Identify which cell holds the provided text, then report its (x, y) central coordinate. 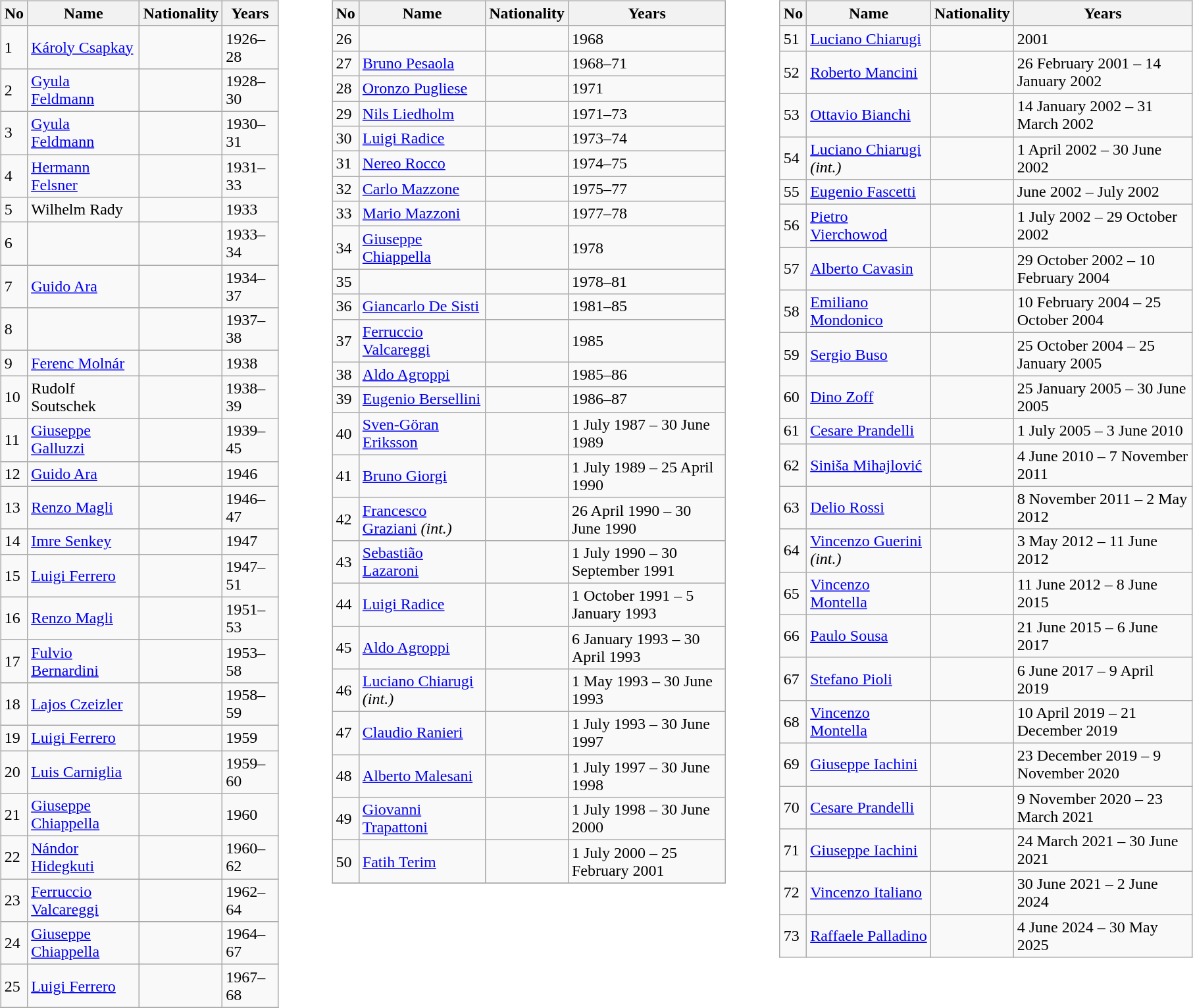
1 July 1989 – 25 April 1990 (646, 476)
31 (345, 164)
36 (345, 307)
20 (14, 771)
1930–31 (250, 133)
1978–81 (646, 282)
Fulvio Bernardini (84, 661)
Bruno Giorgi (422, 476)
Luis Carniglia (84, 771)
1971–73 (646, 114)
1959–60 (250, 771)
1 April 2002 – 30 June 2002 (1103, 158)
1928–30 (250, 89)
Nándor Hidegkuti (84, 858)
48 (345, 776)
63 (793, 508)
15 (14, 575)
1 July 1998 – 30 June 2000 (646, 819)
21 (14, 815)
June 2002 – July 2002 (1103, 192)
73 (793, 936)
1947–51 (250, 575)
71 (793, 850)
Vincenzo Italiano (869, 894)
Bruno Pesaola (422, 63)
Nils Liedholm (422, 114)
65 (793, 593)
1938–39 (250, 397)
1934–37 (250, 287)
43 (345, 562)
Ottavio Bianchi (869, 114)
8 (14, 329)
70 (793, 807)
1 July 2005 – 3 June 2010 (1103, 431)
1 July 2000 – 25 February 2001 (646, 862)
1 (14, 47)
13 (14, 508)
19 (14, 738)
1973–74 (646, 139)
40 (345, 433)
Hermann Felsner (84, 175)
47 (345, 733)
1946–47 (250, 508)
Luciano Chiarugi (869, 38)
39 (345, 399)
37 (345, 341)
5 (14, 210)
1985 (646, 341)
Nereo Rocco (422, 164)
1931–33 (250, 175)
62 (793, 465)
1960–62 (250, 858)
16 (14, 618)
8 November 2011 – 2 May 2012 (1103, 508)
55 (793, 192)
10 (14, 397)
1 July 1997 – 30 June 1998 (646, 776)
56 (793, 226)
3 May 2012 – 11 June 2012 (1103, 550)
1933 (250, 210)
1964–67 (250, 944)
29 October 2002 – 10 February 2004 (1103, 268)
30 (345, 139)
53 (793, 114)
1937–38 (250, 329)
10 February 2004 – 25 October 2004 (1103, 312)
57 (793, 268)
24 (14, 944)
1933–34 (250, 243)
68 (793, 721)
Giovanni Trapattoni (422, 819)
26 April 1990 – 30 June 1990 (646, 518)
Stefano Pioli (869, 679)
Carlo Mazzone (422, 189)
4 June 2010 – 7 November 2011 (1103, 465)
1 July 1993 – 30 June 1997 (646, 733)
29 (345, 114)
Károly Csapkay (84, 47)
67 (793, 679)
1968 (646, 38)
1959 (250, 738)
1977–78 (646, 214)
34 (345, 247)
Sebastião Lazaroni (422, 562)
66 (793, 636)
49 (345, 819)
25 October 2004 – 25 January 2005 (1103, 354)
45 (345, 647)
Pietro Vierchowod (869, 226)
Sergio Buso (869, 354)
42 (345, 518)
1 July 2002 – 29 October 2002 (1103, 226)
1978 (646, 247)
1986–87 (646, 399)
Wilhelm Rady (84, 210)
Delio Rossi (869, 508)
4 (14, 175)
58 (793, 312)
Francesco Graziani (int.) (422, 518)
2 (14, 89)
1 May 1993 – 30 June 1993 (646, 691)
10 April 2019 – 21 December 2019 (1103, 721)
Raffaele Palladino (869, 936)
Siniša Mihajlović (869, 465)
1960 (250, 815)
14 January 2002 – 31 March 2002 (1103, 114)
7 (14, 287)
Rudolf Soutschek (84, 397)
24 March 2021 – 30 June 2021 (1103, 850)
Dino Zoff (869, 397)
9 November 2020 – 23 March 2021 (1103, 807)
44 (345, 604)
28 (345, 88)
Roberto Mancini (869, 72)
1971 (646, 88)
Sven-Göran Eriksson (422, 433)
Imre Senkey (84, 542)
61 (793, 431)
11 (14, 440)
1946 (250, 474)
1 July 1990 – 30 September 1991 (646, 562)
54 (793, 158)
60 (793, 397)
41 (345, 476)
1967–68 (250, 986)
Emiliano Mondonico (869, 312)
35 (345, 282)
4 June 2024 – 30 May 2025 (1103, 936)
26 (345, 38)
1985–86 (646, 374)
46 (345, 691)
22 (14, 858)
Alberto Malesani (422, 776)
50 (345, 862)
23 (14, 900)
Claudio Ranieri (422, 733)
51 (793, 38)
11 June 2012 – 8 June 2015 (1103, 593)
Ferenc Molnár (84, 363)
Paulo Sousa (869, 636)
52 (793, 72)
14 (14, 542)
1939–45 (250, 440)
1953–58 (250, 661)
69 (793, 765)
33 (345, 214)
Vincenzo Guerini (int.) (869, 550)
25 January 2005 – 30 June 2005 (1103, 397)
1 October 1991 – 5 January 1993 (646, 604)
6 June 2017 – 9 April 2019 (1103, 679)
2001 (1103, 38)
59 (793, 354)
Lajos Czeizler (84, 704)
1981–85 (646, 307)
27 (345, 63)
1926–28 (250, 47)
12 (14, 474)
21 June 2015 – 6 June 2017 (1103, 636)
1975–77 (646, 189)
1962–64 (250, 900)
Mario Mazzoni (422, 214)
Fatih Terim (422, 862)
23 December 2019 – 9 November 2020 (1103, 765)
1 July 1987 – 30 June 1989 (646, 433)
25 (14, 986)
6 (14, 243)
1958–59 (250, 704)
1951–53 (250, 618)
30 June 2021 – 2 June 2024 (1103, 894)
1968–71 (646, 63)
38 (345, 374)
26 February 2001 – 14 January 2002 (1103, 72)
Giancarlo De Sisti (422, 307)
72 (793, 894)
Giuseppe Galluzzi (84, 440)
Alberto Cavasin (869, 268)
18 (14, 704)
17 (14, 661)
Eugenio Fascetti (869, 192)
6 January 1993 – 30 April 1993 (646, 647)
9 (14, 363)
1974–75 (646, 164)
Eugenio Bersellini (422, 399)
1947 (250, 542)
32 (345, 189)
64 (793, 550)
1938 (250, 363)
3 (14, 133)
Oronzo Pugliese (422, 88)
